Determine the (X, Y) coordinate at the center of the cell enclosing the given text.  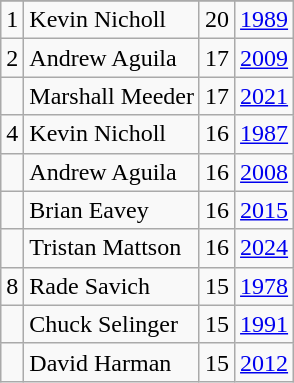
2008 (264, 172)
20 (216, 20)
1 (12, 20)
David Harman (112, 362)
Brian Eavey (112, 210)
Rade Savich (112, 286)
Marshall Meeder (112, 96)
1991 (264, 324)
4 (12, 134)
2012 (264, 362)
2024 (264, 248)
Tristan Mattson (112, 248)
1989 (264, 20)
1978 (264, 286)
1987 (264, 134)
2 (12, 58)
8 (12, 286)
Chuck Selinger (112, 324)
2015 (264, 210)
2009 (264, 58)
2021 (264, 96)
